Search for the cell housing the specified text and yield its (X, Y) center coordinate. 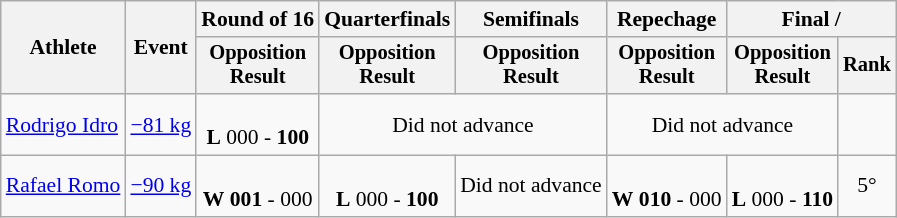
Repechage (667, 19)
−90 kg (160, 186)
Rank (867, 66)
5° (867, 186)
Rodrigo Idro (64, 124)
Round of 16 (258, 19)
Final / (812, 19)
W 010 - 000 (667, 186)
Semifinals (531, 19)
Event (160, 48)
Athlete (64, 48)
Quarterfinals (387, 19)
−81 kg (160, 124)
W 001 - 000 (258, 186)
Rafael Romo (64, 186)
L 000 - 110 (782, 186)
